Search for the cell housing the specified text and yield its [X, Y] center coordinate. 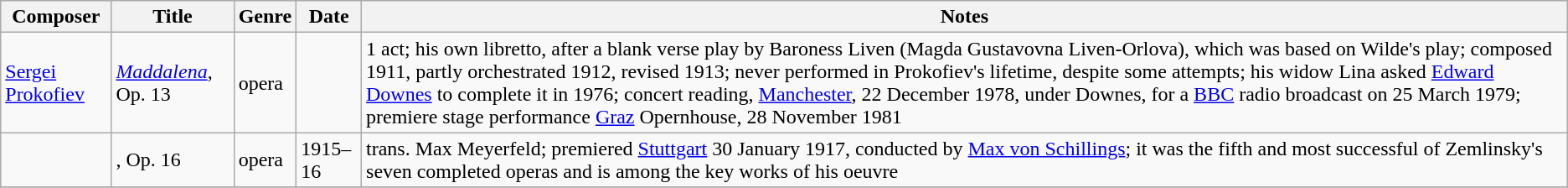
Notes [965, 17]
Composer [56, 17]
Genre [265, 17]
Title [173, 17]
Sergei Prokofiev [56, 82]
, Op. 16 [173, 159]
Date [329, 17]
1915–16 [329, 159]
Maddalena, Op. 13 [173, 82]
